Search for the cell housing the specified text and yield its (X, Y) center coordinate. 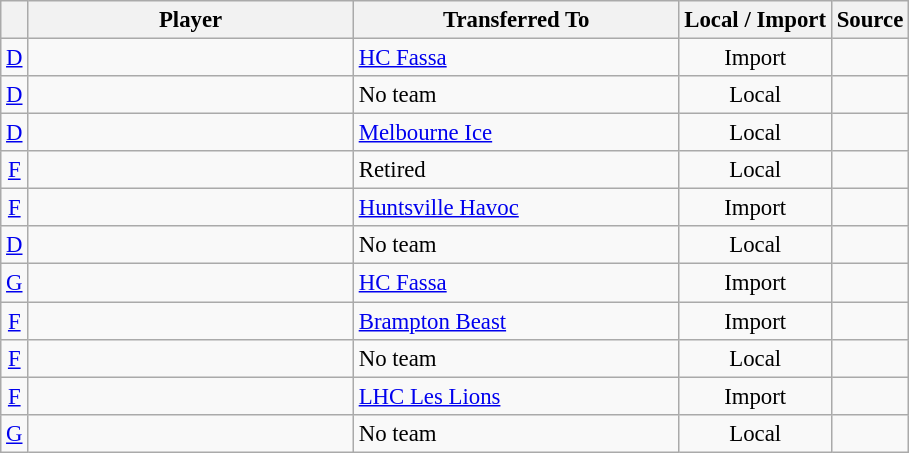
Local / Import (755, 20)
Huntsville Havoc (516, 208)
Player (191, 20)
LHC Les Lions (516, 396)
Retired (516, 170)
Brampton Beast (516, 321)
Transferred To (516, 20)
Melbourne Ice (516, 133)
Source (870, 20)
